Provide the [X, Y] coordinate of the cell's center where the given text is located.  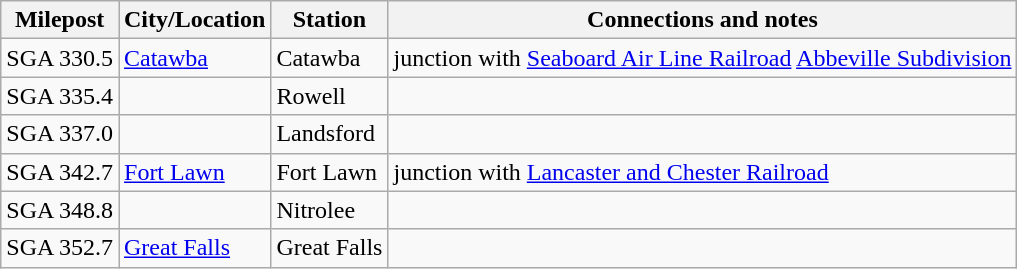
SGA 342.7 [60, 172]
Connections and notes [702, 20]
SGA 348.8 [60, 210]
SGA 330.5 [60, 58]
junction with Seaboard Air Line Railroad Abbeville Subdivision [702, 58]
SGA 352.7 [60, 248]
SGA 335.4 [60, 96]
Nitrolee [330, 210]
Rowell [330, 96]
Station [330, 20]
City/Location [194, 20]
SGA 337.0 [60, 134]
Landsford [330, 134]
Milepost [60, 20]
junction with Lancaster and Chester Railroad [702, 172]
